For the text-containing cell, return its midpoint in [X, Y] coordinate format. 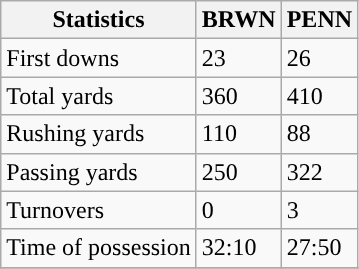
Passing yards [99, 172]
360 [238, 96]
27:50 [319, 248]
First downs [99, 58]
Rushing yards [99, 134]
Statistics [99, 20]
Turnovers [99, 210]
88 [319, 134]
410 [319, 96]
PENN [319, 20]
26 [319, 58]
Time of possession [99, 248]
3 [319, 210]
250 [238, 172]
23 [238, 58]
BRWN [238, 20]
0 [238, 210]
32:10 [238, 248]
322 [319, 172]
Total yards [99, 96]
110 [238, 134]
